Detect which cell encompasses the target text, then output its (X, Y) center coordinate. 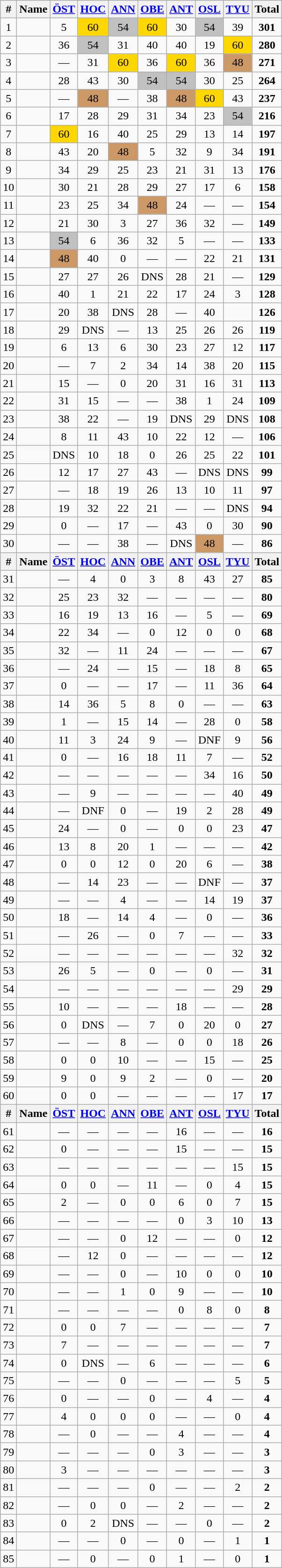
78 (8, 1434)
61 (8, 1131)
76 (8, 1399)
115 (267, 365)
57 (8, 1042)
66 (8, 1220)
264 (267, 80)
45 (8, 829)
90 (267, 526)
149 (267, 223)
97 (267, 490)
51 (8, 935)
55 (8, 1006)
46 (8, 846)
35 (8, 650)
131 (267, 259)
70 (8, 1291)
74 (8, 1363)
101 (267, 454)
128 (267, 294)
106 (267, 437)
94 (267, 508)
62 (8, 1149)
113 (267, 383)
75 (8, 1381)
191 (267, 152)
59 (8, 1078)
99 (267, 472)
108 (267, 419)
158 (267, 187)
84 (8, 1541)
81 (8, 1488)
117 (267, 348)
71 (8, 1309)
216 (267, 116)
82 (8, 1505)
79 (8, 1452)
109 (267, 401)
237 (267, 98)
129 (267, 277)
77 (8, 1416)
44 (8, 811)
126 (267, 312)
176 (267, 169)
197 (267, 134)
86 (267, 544)
154 (267, 205)
53 (8, 971)
301 (267, 27)
119 (267, 330)
83 (8, 1523)
280 (267, 45)
72 (8, 1327)
271 (267, 63)
73 (8, 1345)
41 (8, 757)
133 (267, 241)
